Provide the [X, Y] coordinate of the cell's center where the given text is located.  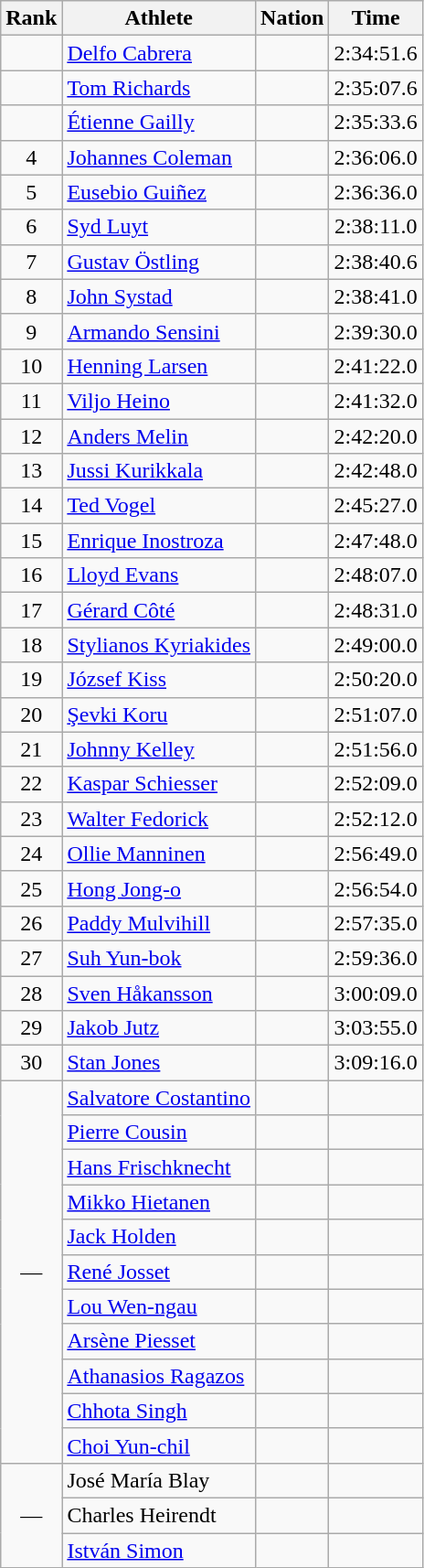
2:41:22.0 [376, 366]
23 [31, 819]
Johannes Coleman [159, 157]
Mikko Hietanen [159, 1202]
14 [31, 506]
13 [31, 471]
Johnny Kelley [159, 749]
2:48:07.0 [376, 575]
Athlete [159, 18]
Charles Heirendt [159, 1515]
3:00:09.0 [376, 993]
2:36:06.0 [376, 157]
Kaspar Schiesser [159, 784]
24 [31, 854]
Jack Holden [159, 1237]
3:09:16.0 [376, 1063]
2:52:09.0 [376, 784]
2:56:49.0 [376, 854]
Arsène Piesset [159, 1341]
Stylianos Kyriakides [159, 645]
4 [31, 157]
2:51:56.0 [376, 749]
22 [31, 784]
2:39:30.0 [376, 331]
Chhota Singh [159, 1411]
2:42:48.0 [376, 471]
Jussi Kurikkala [159, 471]
Jakob Jutz [159, 1028]
2:35:07.6 [376, 88]
Sven Håkansson [159, 993]
Lloyd Evans [159, 575]
10 [31, 366]
Anders Melin [159, 436]
2:56:54.0 [376, 888]
Eusebio Guiñez [159, 192]
26 [31, 923]
17 [31, 610]
16 [31, 575]
Paddy Mulvihill [159, 923]
30 [31, 1063]
Enrique Inostroza [159, 541]
21 [31, 749]
29 [31, 1028]
Rank [31, 18]
József Kiss [159, 680]
19 [31, 680]
2:47:48.0 [376, 541]
Hans Frischknecht [159, 1167]
Time [376, 18]
Nation [292, 18]
Hong Jong-o [159, 888]
25 [31, 888]
Suh Yun-bok [159, 958]
René Josset [159, 1272]
Athanasios Ragazos [159, 1376]
3:03:55.0 [376, 1028]
2:57:35.0 [376, 923]
28 [31, 993]
7 [31, 262]
2:45:27.0 [376, 506]
2:38:11.0 [376, 227]
9 [31, 331]
Étienne Gailly [159, 123]
Pierre Cousin [159, 1133]
2:38:40.6 [376, 262]
José María Blay [159, 1480]
2:42:20.0 [376, 436]
12 [31, 436]
Gérard Côté [159, 610]
Henning Larsen [159, 366]
Walter Fedorick [159, 819]
Choi Yun-chil [159, 1445]
Ollie Manninen [159, 854]
2:41:32.0 [376, 401]
Delfo Cabrera [159, 53]
2:34:51.6 [376, 53]
2:38:41.0 [376, 296]
2:52:12.0 [376, 819]
Lou Wen-ngau [159, 1306]
István Simon [159, 1551]
Syd Luyt [159, 227]
2:35:33.6 [376, 123]
2:48:31.0 [376, 610]
5 [31, 192]
6 [31, 227]
Salvatore Costantino [159, 1098]
2:49:00.0 [376, 645]
8 [31, 296]
Ted Vogel [159, 506]
Tom Richards [159, 88]
John Systad [159, 296]
20 [31, 714]
Şevki Koru [159, 714]
27 [31, 958]
2:36:36.0 [376, 192]
11 [31, 401]
2:50:20.0 [376, 680]
2:51:07.0 [376, 714]
Stan Jones [159, 1063]
2:59:36.0 [376, 958]
Gustav Östling [159, 262]
18 [31, 645]
15 [31, 541]
Viljo Heino [159, 401]
Armando Sensini [159, 331]
